Return the (x, y) coordinate for the center point of the cell that contains the specified text.  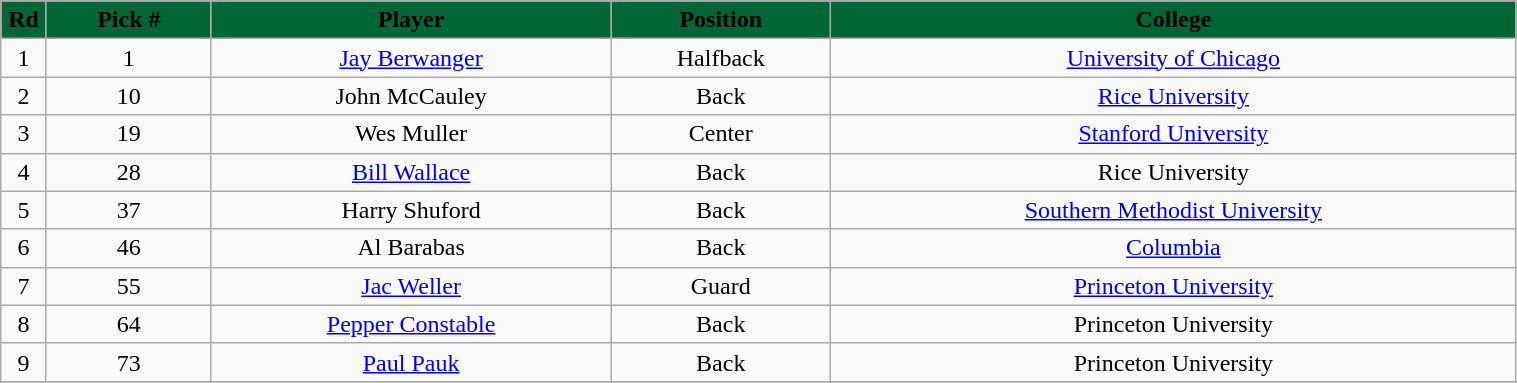
55 (128, 286)
Al Barabas (410, 248)
University of Chicago (1174, 58)
19 (128, 134)
64 (128, 324)
Harry Shuford (410, 210)
28 (128, 172)
5 (24, 210)
Paul Pauk (410, 362)
37 (128, 210)
Pepper Constable (410, 324)
73 (128, 362)
4 (24, 172)
Center (721, 134)
Rd (24, 20)
Wes Muller (410, 134)
6 (24, 248)
Bill Wallace (410, 172)
Player (410, 20)
Southern Methodist University (1174, 210)
Jac Weller (410, 286)
10 (128, 96)
46 (128, 248)
Halfback (721, 58)
Stanford University (1174, 134)
9 (24, 362)
Columbia (1174, 248)
8 (24, 324)
John McCauley (410, 96)
Guard (721, 286)
College (1174, 20)
2 (24, 96)
7 (24, 286)
3 (24, 134)
Position (721, 20)
Pick # (128, 20)
Jay Berwanger (410, 58)
